Locate the cell with the specified text and output its [X, Y] center coordinate. 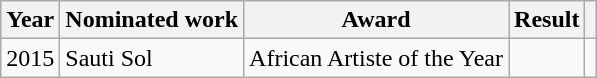
2015 [30, 58]
Year [30, 20]
Sauti Sol [152, 58]
African Artiste of the Year [376, 58]
Nominated work [152, 20]
Award [376, 20]
Result [547, 20]
